Extract the (x, y) coordinate from the center of the cell holding the provided text.  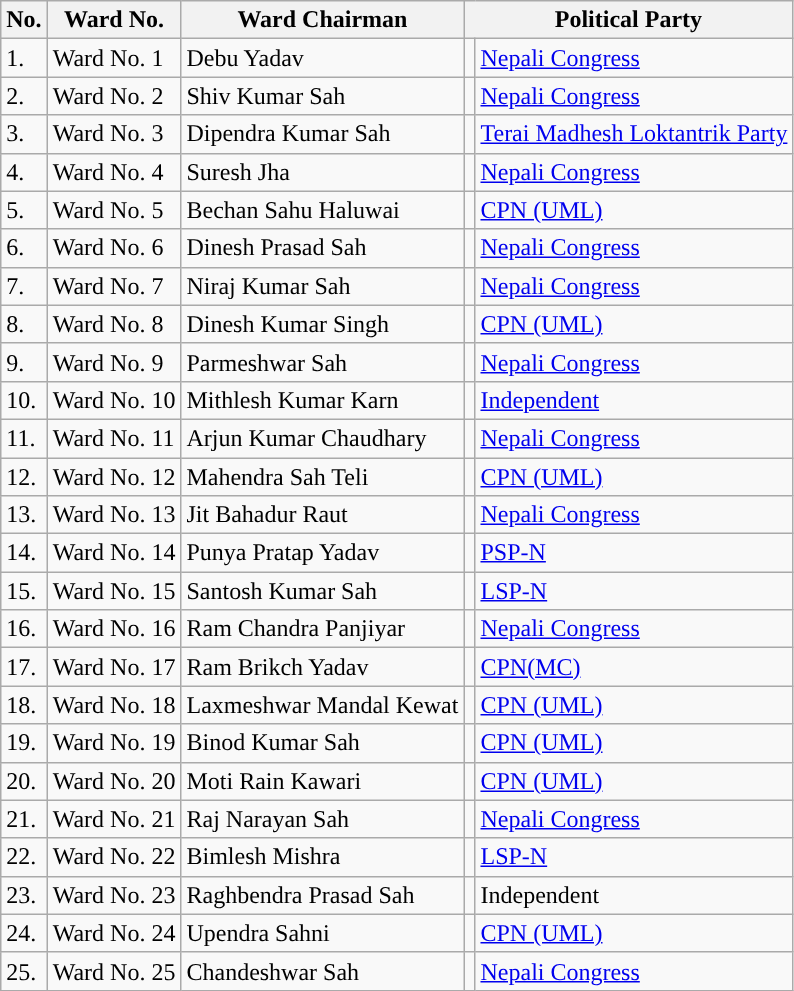
Suresh Jha (322, 172)
No. (24, 20)
12. (24, 477)
Ward No. 24 (114, 933)
6. (24, 248)
22. (24, 857)
Ward No. 3 (114, 134)
Upendra Sahni (322, 933)
Ward No. 15 (114, 591)
4. (24, 172)
Ward No. 20 (114, 781)
11. (24, 438)
Chandeshwar Sah (322, 971)
Ward No. 12 (114, 477)
Terai Madhesh Loktantrik Party (634, 134)
Ward No. 22 (114, 857)
Jit Bahadur Raut (322, 515)
Parmeshwar Sah (322, 362)
Political Party (628, 20)
PSP-N (634, 553)
Ram Brikch Yadav (322, 667)
Shiv Kumar Sah (322, 96)
14. (24, 553)
Ward No. 7 (114, 286)
Dipendra Kumar Sah (322, 134)
Dinesh Kumar Singh (322, 324)
17. (24, 667)
3. (24, 134)
19. (24, 743)
Ward No. 25 (114, 971)
Niraj Kumar Sah (322, 286)
Punya Pratap Yadav (322, 553)
Ward No. 9 (114, 362)
Ward No. 6 (114, 248)
Ward No. 8 (114, 324)
15. (24, 591)
20. (24, 781)
Ward No. 17 (114, 667)
1. (24, 58)
Ward No. 11 (114, 438)
13. (24, 515)
Ram Chandra Panjiyar (322, 629)
5. (24, 210)
Ward No. 18 (114, 705)
Raj Narayan Sah (322, 819)
24. (24, 933)
Debu Yadav (322, 58)
Ward Chairman (322, 20)
7. (24, 286)
Mithlesh Kumar Karn (322, 400)
10. (24, 400)
25. (24, 971)
Ward No. 19 (114, 743)
Ward No. 16 (114, 629)
Ward No. 4 (114, 172)
16. (24, 629)
CPN(MC) (634, 667)
2. (24, 96)
Raghbendra Prasad Sah (322, 895)
8. (24, 324)
Ward No. 23 (114, 895)
Ward No. 14 (114, 553)
Ward No. 2 (114, 96)
21. (24, 819)
Laxmeshwar Mandal Kewat (322, 705)
Santosh Kumar Sah (322, 591)
Ward No. 10 (114, 400)
Ward No. 13 (114, 515)
Ward No. (114, 20)
Bechan Sahu Haluwai (322, 210)
9. (24, 362)
23. (24, 895)
Ward No. 5 (114, 210)
Arjun Kumar Chaudhary (322, 438)
18. (24, 705)
Ward No. 21 (114, 819)
Mahendra Sah Teli (322, 477)
Ward No. 1 (114, 58)
Binod Kumar Sah (322, 743)
Moti Rain Kawari (322, 781)
Bimlesh Mishra (322, 857)
Dinesh Prasad Sah (322, 248)
